Output the (x, y) coordinate of the center of the cell containing the given text.  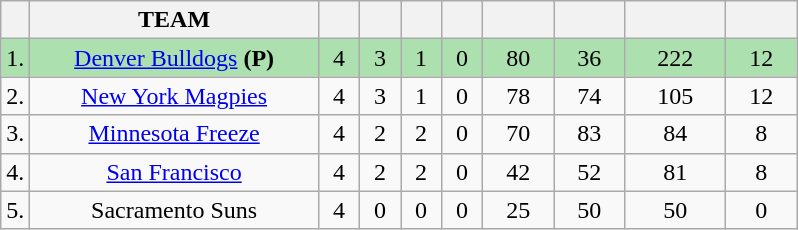
42 (518, 172)
222 (676, 58)
80 (518, 58)
Minnesota Freeze (174, 134)
Sacramento Suns (174, 210)
25 (518, 210)
36 (590, 58)
1. (16, 58)
70 (518, 134)
84 (676, 134)
3. (16, 134)
San Francisco (174, 172)
81 (676, 172)
New York Magpies (174, 96)
83 (590, 134)
2. (16, 96)
TEAM (174, 20)
5. (16, 210)
78 (518, 96)
74 (590, 96)
4. (16, 172)
52 (590, 172)
Denver Bulldogs (P) (174, 58)
105 (676, 96)
